Return (x, y) of the center of cell containing provided text 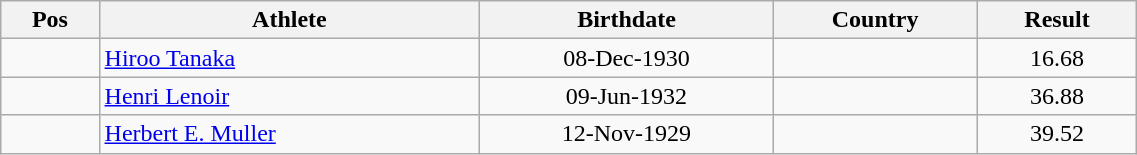
Pos (50, 20)
16.68 (1057, 58)
Herbert E. Muller (290, 134)
Result (1057, 20)
09-Jun-1932 (626, 96)
Country (875, 20)
Birthdate (626, 20)
39.52 (1057, 134)
Hiroo Tanaka (290, 58)
36.88 (1057, 96)
Henri Lenoir (290, 96)
08-Dec-1930 (626, 58)
Athlete (290, 20)
12-Nov-1929 (626, 134)
